Capture the cell that displays the provided text and extract its [X, Y] central coordinate. 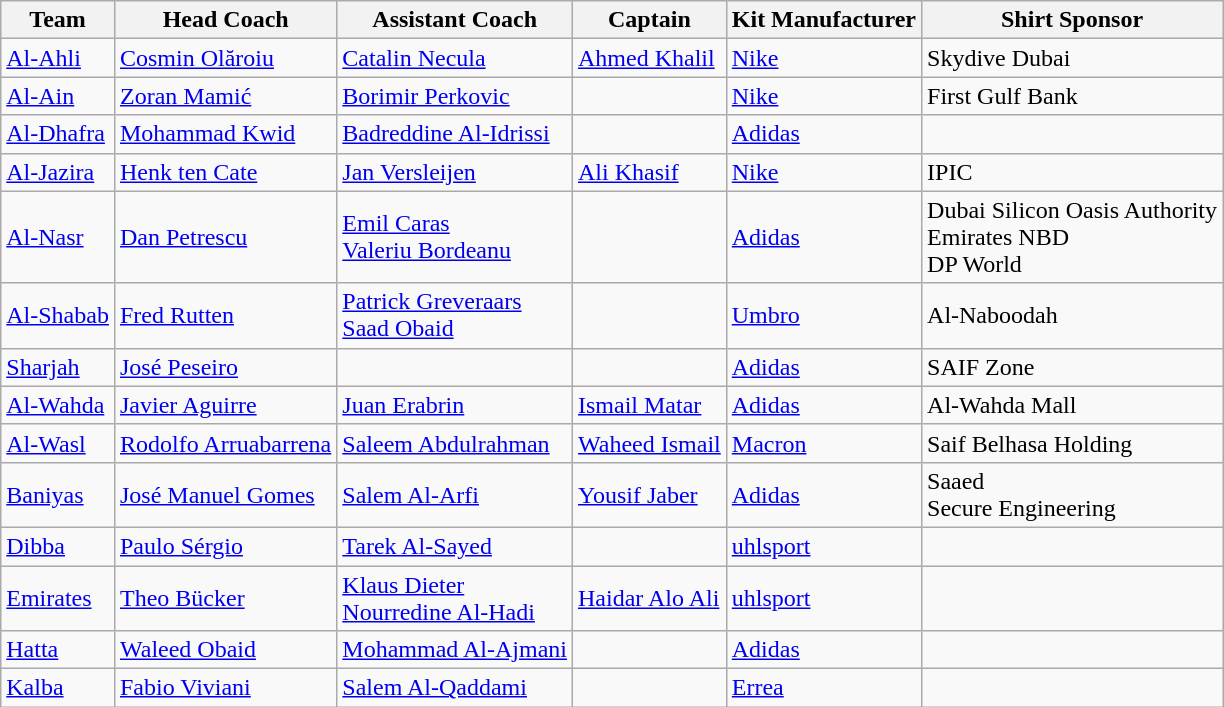
Mohammad Al-Ajmani [455, 650]
Al-Naboodah [1072, 316]
SAIF Zone [1072, 367]
Dibba [58, 546]
Macron [824, 443]
Al-Wahda [58, 405]
Al-Dhafra [58, 134]
Al-Nasr [58, 237]
Emirates [58, 598]
Haidar Alo Ali [650, 598]
Cosmin Olăroiu [225, 58]
Zoran Mamić [225, 96]
Ali Khasif [650, 172]
Ismail Matar [650, 405]
Tarek Al-Sayed [455, 546]
José Peseiro [225, 367]
Theo Bücker [225, 598]
Borimir Perkovic [455, 96]
Yousif Jaber [650, 494]
Fabio Viviani [225, 688]
Salem Al-Arfi [455, 494]
Assistant Coach [455, 20]
Javier Aguirre [225, 405]
Al-Ain [58, 96]
First Gulf Bank [1072, 96]
Skydive Dubai [1072, 58]
Shirt Sponsor [1072, 20]
Henk ten Cate [225, 172]
Errea [824, 688]
Dubai Silicon Oasis AuthorityEmirates NBDDP World [1072, 237]
Emil Caras Valeriu Bordeanu [455, 237]
IPIC [1072, 172]
Umbro [824, 316]
Saif Belhasa Holding [1072, 443]
Saleem Abdulrahman [455, 443]
Al-Wasl [58, 443]
Head Coach [225, 20]
Paulo Sérgio [225, 546]
Captain [650, 20]
Salem Al-Qaddami [455, 688]
Al-Ahli [58, 58]
Fred Rutten [225, 316]
Kit Manufacturer [824, 20]
Sharjah [58, 367]
SaaedSecure Engineering [1072, 494]
Al-Wahda Mall [1072, 405]
Mohammad Kwid [225, 134]
Kalba [58, 688]
Juan Erabrin [455, 405]
Patrick Greveraars Saad Obaid [455, 316]
Waheed Ismail [650, 443]
Klaus Dieter Nourredine Al-Hadi [455, 598]
Al-Jazira [58, 172]
Ahmed Khalil [650, 58]
Hatta [58, 650]
Rodolfo Arruabarrena [225, 443]
Badreddine Al-Idrissi [455, 134]
Al-Shabab [58, 316]
Catalin Necula [455, 58]
Dan Petrescu [225, 237]
Waleed Obaid [225, 650]
Jan Versleijen [455, 172]
José Manuel Gomes [225, 494]
Baniyas [58, 494]
Team [58, 20]
